For the text-containing cell, return its midpoint in [x, y] coordinate format. 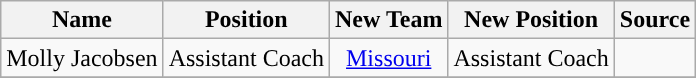
Molly Jacobsen [82, 58]
Position [246, 20]
Name [82, 20]
New Team [389, 20]
Source [654, 20]
Missouri [389, 58]
New Position [531, 20]
